Search for the cell housing the specified text and yield its [X, Y] center coordinate. 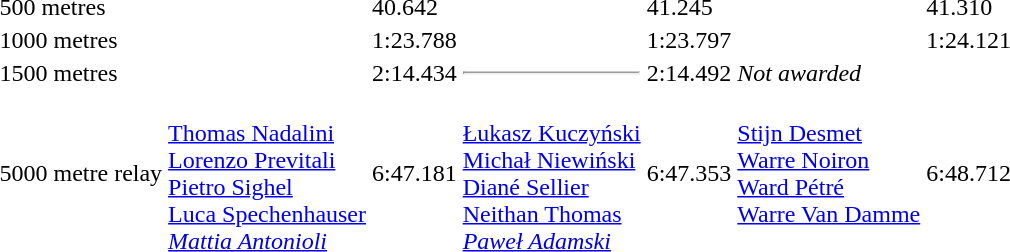
2:14.434 [415, 73]
1:23.788 [415, 40]
1:23.797 [689, 40]
2:14.492 [689, 73]
